Extract the (X, Y) coordinate from the center of the cell holding the provided text.  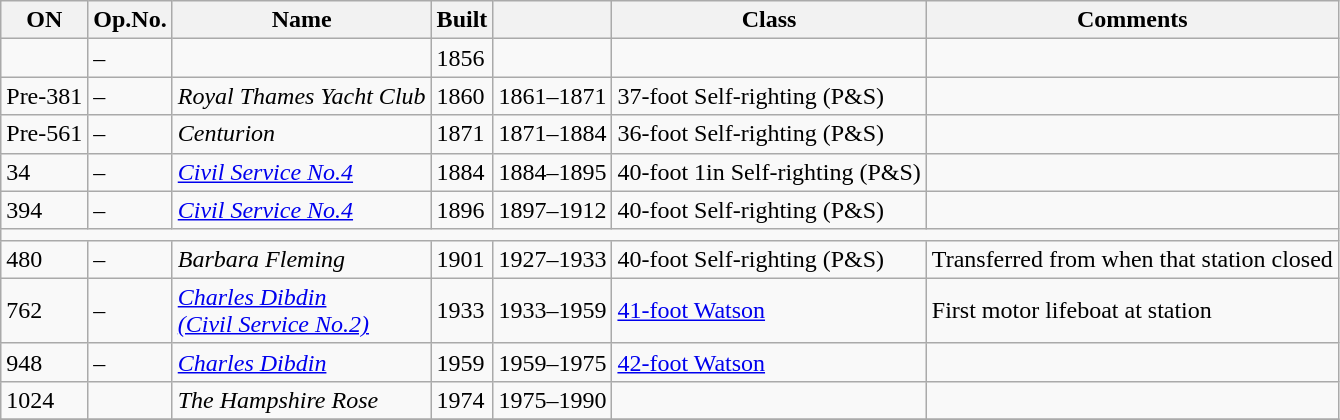
394 (44, 210)
42-foot Watson (769, 362)
ON (44, 20)
The Hampshire Rose (302, 400)
1933 (462, 310)
Pre-381 (44, 96)
First motor lifeboat at station (1132, 310)
1861–1871 (552, 96)
1959 (462, 362)
1897–1912 (552, 210)
480 (44, 259)
762 (44, 310)
Royal Thames Yacht Club (302, 96)
1959–1975 (552, 362)
36-foot Self-righting (P&S) (769, 134)
Op.No. (130, 20)
Transferred from when that station closed (1132, 259)
1871–1884 (552, 134)
1974 (462, 400)
Barbara Fleming (302, 259)
1901 (462, 259)
1896 (462, 210)
41-foot Watson (769, 310)
1871 (462, 134)
1860 (462, 96)
1975–1990 (552, 400)
Comments (1132, 20)
1024 (44, 400)
1856 (462, 58)
Pre-561 (44, 134)
1933–1959 (552, 310)
Charles Dibdin(Civil Service No.2) (302, 310)
34 (44, 172)
Charles Dibdin (302, 362)
Class (769, 20)
37-foot Self-righting (P&S) (769, 96)
1884–1895 (552, 172)
948 (44, 362)
1927–1933 (552, 259)
Centurion (302, 134)
40-foot 1in Self-righting (P&S) (769, 172)
Built (462, 20)
Name (302, 20)
1884 (462, 172)
